Pinpoint the cell where the given text exists, returning its [x, y] midpoint coordinate. 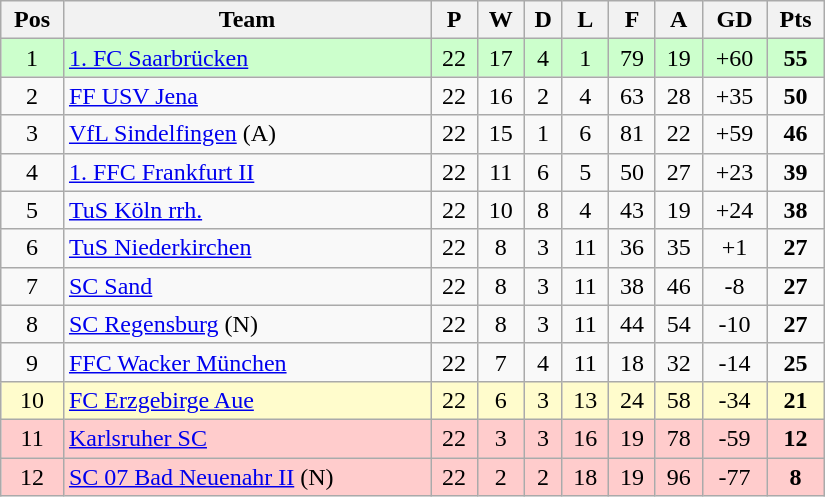
+24 [734, 210]
21 [796, 400]
FC Erzgebirge Aue [246, 400]
39 [796, 172]
-59 [734, 438]
96 [678, 477]
1. FFC Frankfurt II [246, 172]
-34 [734, 400]
SC Regensburg (N) [246, 324]
63 [632, 96]
17 [500, 58]
F [632, 20]
-10 [734, 324]
+35 [734, 96]
SC Sand [246, 286]
+59 [734, 134]
13 [586, 400]
81 [632, 134]
32 [678, 362]
15 [500, 134]
+1 [734, 248]
1. FC Saarbrücken [246, 58]
43 [632, 210]
58 [678, 400]
FF USV Jena [246, 96]
W [500, 20]
A [678, 20]
Karlsruher SC [246, 438]
FFC Wacker München [246, 362]
79 [632, 58]
Team [246, 20]
24 [632, 400]
78 [678, 438]
VfL Sindelfingen (A) [246, 134]
TuS Köln rrh. [246, 210]
36 [632, 248]
P [454, 20]
D [543, 20]
44 [632, 324]
54 [678, 324]
55 [796, 58]
Pos [32, 20]
L [586, 20]
35 [678, 248]
Pts [796, 20]
+60 [734, 58]
+23 [734, 172]
-8 [734, 286]
-14 [734, 362]
-77 [734, 477]
GD [734, 20]
9 [32, 362]
28 [678, 96]
TuS Niederkirchen [246, 248]
SC 07 Bad Neuenahr II (N) [246, 477]
25 [796, 362]
